Provide the (X, Y) coordinate of the cell's center where the given text is located.  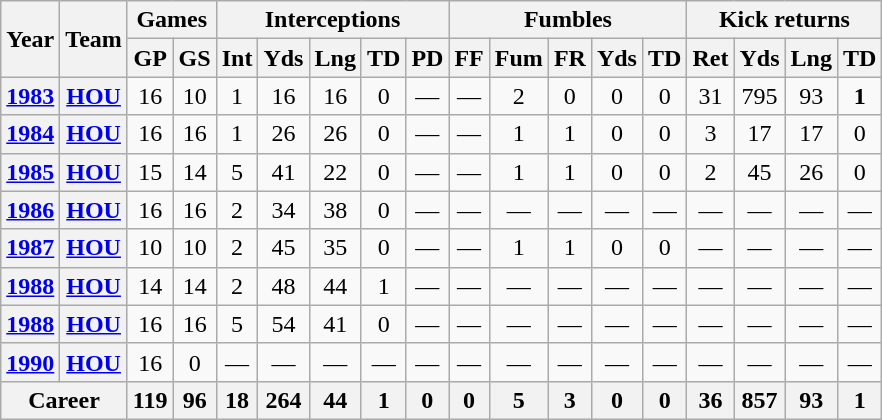
1986 (30, 210)
35 (335, 248)
1984 (30, 134)
48 (284, 286)
Int (237, 58)
Interceptions (332, 20)
Fumbles (568, 20)
264 (284, 400)
96 (194, 400)
FF (469, 58)
34 (284, 210)
38 (335, 210)
36 (710, 400)
Fum (518, 58)
1990 (30, 362)
1985 (30, 172)
PD (428, 58)
119 (150, 400)
Year (30, 39)
795 (760, 96)
1983 (30, 96)
1987 (30, 248)
GS (194, 58)
FR (570, 58)
22 (335, 172)
Career (64, 400)
31 (710, 96)
857 (760, 400)
18 (237, 400)
Kick returns (784, 20)
Team (94, 39)
Games (172, 20)
Ret (710, 58)
54 (284, 324)
GP (150, 58)
15 (150, 172)
